Find where the given text appears and provide that cell's center as (x, y) coordinate. 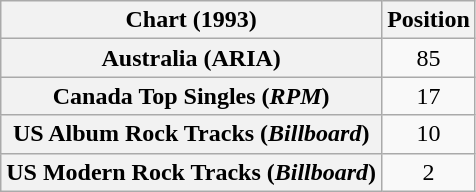
10 (429, 134)
2 (429, 172)
Australia (ARIA) (192, 58)
Canada Top Singles (RPM) (192, 96)
US Album Rock Tracks (Billboard) (192, 134)
85 (429, 58)
US Modern Rock Tracks (Billboard) (192, 172)
17 (429, 96)
Position (429, 20)
Chart (1993) (192, 20)
